From the cell containing the given text, extract its center point as [x, y] coordinate. 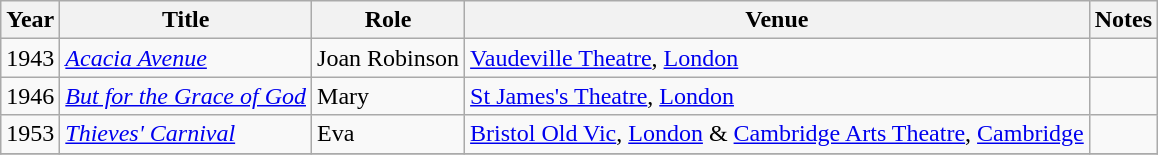
Year [30, 20]
Title [186, 20]
Acacia Avenue [186, 58]
1943 [30, 58]
Mary [388, 96]
Venue [778, 20]
1946 [30, 96]
Eva [388, 134]
Vaudeville Theatre, London [778, 58]
But for the Grace of God [186, 96]
Notes [1123, 20]
Joan Robinson [388, 58]
St James's Theatre, London [778, 96]
1953 [30, 134]
Bristol Old Vic, London & Cambridge Arts Theatre, Cambridge [778, 134]
Thieves' Carnival [186, 134]
Role [388, 20]
